Locate the cell with the specified text and output its [X, Y] center coordinate. 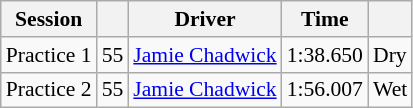
1:38.650 [325, 55]
1:56.007 [325, 90]
Practice 2 [49, 90]
Driver [204, 19]
Wet [390, 90]
Dry [390, 55]
Session [49, 19]
Practice 1 [49, 55]
Time [325, 19]
